Determine the (x, y) coordinate at the center of the cell enclosing the given text.  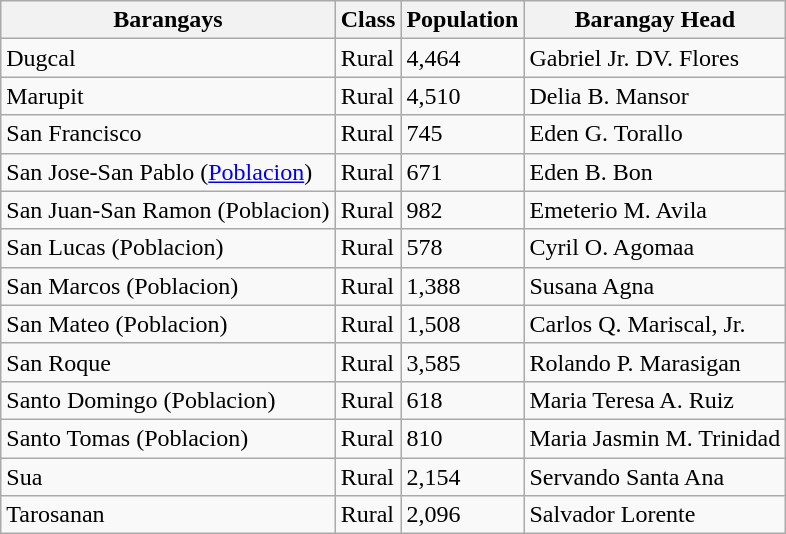
618 (462, 400)
810 (462, 438)
San Jose-San Pablo (Poblacion) (168, 172)
San Roque (168, 362)
Barangays (168, 20)
Santo Domingo (Poblacion) (168, 400)
745 (462, 134)
Tarosanan (168, 515)
Barangay Head (655, 20)
4,464 (462, 58)
Class (368, 20)
982 (462, 210)
1,388 (462, 286)
Carlos Q. Mariscal, Jr. (655, 324)
Eden B. Bon (655, 172)
Eden G. Torallo (655, 134)
Dugcal (168, 58)
Susana Agna (655, 286)
3,585 (462, 362)
San Mateo (Poblacion) (168, 324)
2,096 (462, 515)
Maria Jasmin M. Trinidad (655, 438)
Santo Tomas (Poblacion) (168, 438)
Delia B. Mansor (655, 96)
578 (462, 248)
San Lucas (Poblacion) (168, 248)
Maria Teresa A. Ruiz (655, 400)
Sua (168, 477)
Servando Santa Ana (655, 477)
Population (462, 20)
San Francisco (168, 134)
4,510 (462, 96)
671 (462, 172)
Cyril O. Agomaa (655, 248)
Gabriel Jr. DV. Flores (655, 58)
Emeterio M. Avila (655, 210)
San Juan-San Ramon (Poblacion) (168, 210)
Salvador Lorente (655, 515)
1,508 (462, 324)
Rolando P. Marasigan (655, 362)
Marupit (168, 96)
San Marcos (Poblacion) (168, 286)
2,154 (462, 477)
